Output the [X, Y] coordinate of the center of the cell containing the given text.  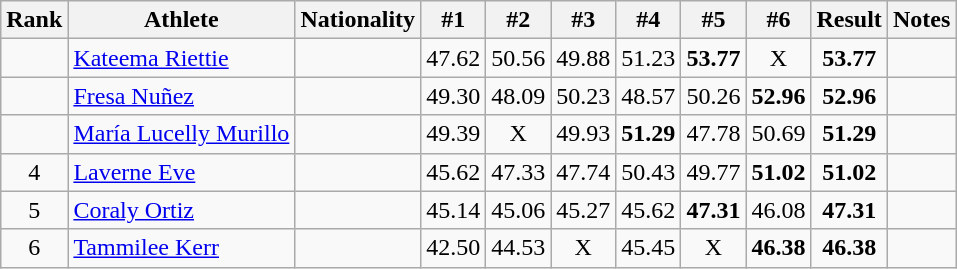
46.08 [778, 210]
47.33 [518, 172]
49.39 [454, 134]
45.45 [648, 248]
6 [34, 248]
Result [849, 20]
50.23 [584, 96]
48.57 [648, 96]
María Lucelly Murillo [182, 134]
Tammilee Kerr [182, 248]
50.43 [648, 172]
45.06 [518, 210]
47.78 [714, 134]
Coraly Ortiz [182, 210]
47.74 [584, 172]
#6 [778, 20]
45.14 [454, 210]
Athlete [182, 20]
Fresa Nuñez [182, 96]
49.88 [584, 58]
50.26 [714, 96]
5 [34, 210]
49.93 [584, 134]
49.77 [714, 172]
49.30 [454, 96]
Kateema Riettie [182, 58]
50.69 [778, 134]
#3 [584, 20]
44.53 [518, 248]
#4 [648, 20]
47.62 [454, 58]
45.27 [584, 210]
Nationality [358, 20]
50.56 [518, 58]
Notes [921, 20]
#1 [454, 20]
4 [34, 172]
#5 [714, 20]
51.23 [648, 58]
Rank [34, 20]
#2 [518, 20]
48.09 [518, 96]
Laverne Eve [182, 172]
42.50 [454, 248]
